Pinpoint the cell where the given text exists, returning its (x, y) midpoint coordinate. 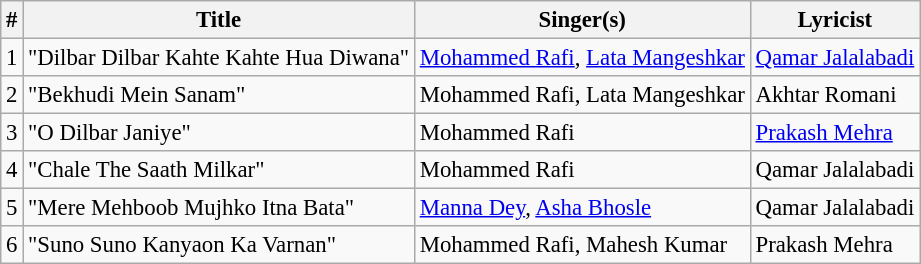
"Chale The Saath Milkar" (219, 170)
Akhtar Romani (834, 95)
"Mere Mehboob Mujhko Itna Bata" (219, 208)
Lyricist (834, 20)
Mohammed Rafi, Mahesh Kumar (582, 245)
"Suno Suno Kanyaon Ka Varnan" (219, 245)
Title (219, 20)
Manna Dey, Asha Bhosle (582, 208)
5 (12, 208)
"Dilbar Dilbar Kahte Kahte Hua Diwana" (219, 58)
3 (12, 133)
# (12, 20)
1 (12, 58)
"Bekhudi Mein Sanam" (219, 95)
Singer(s) (582, 20)
"O Dilbar Janiye" (219, 133)
6 (12, 245)
2 (12, 95)
4 (12, 170)
